Capture the cell that displays the provided text and extract its (X, Y) central coordinate. 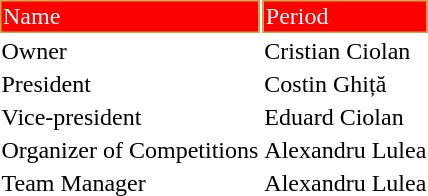
Name (130, 16)
Organizer of Competitions (130, 150)
Period (346, 16)
Cristian Ciolan (346, 51)
Eduard Ciolan (346, 117)
Alexandru Lulea (346, 150)
Vice-president (130, 117)
President (130, 84)
Costin Ghiță (346, 84)
Owner (130, 51)
